Provide the [X, Y] coordinate of the cell's center where the given text is located.  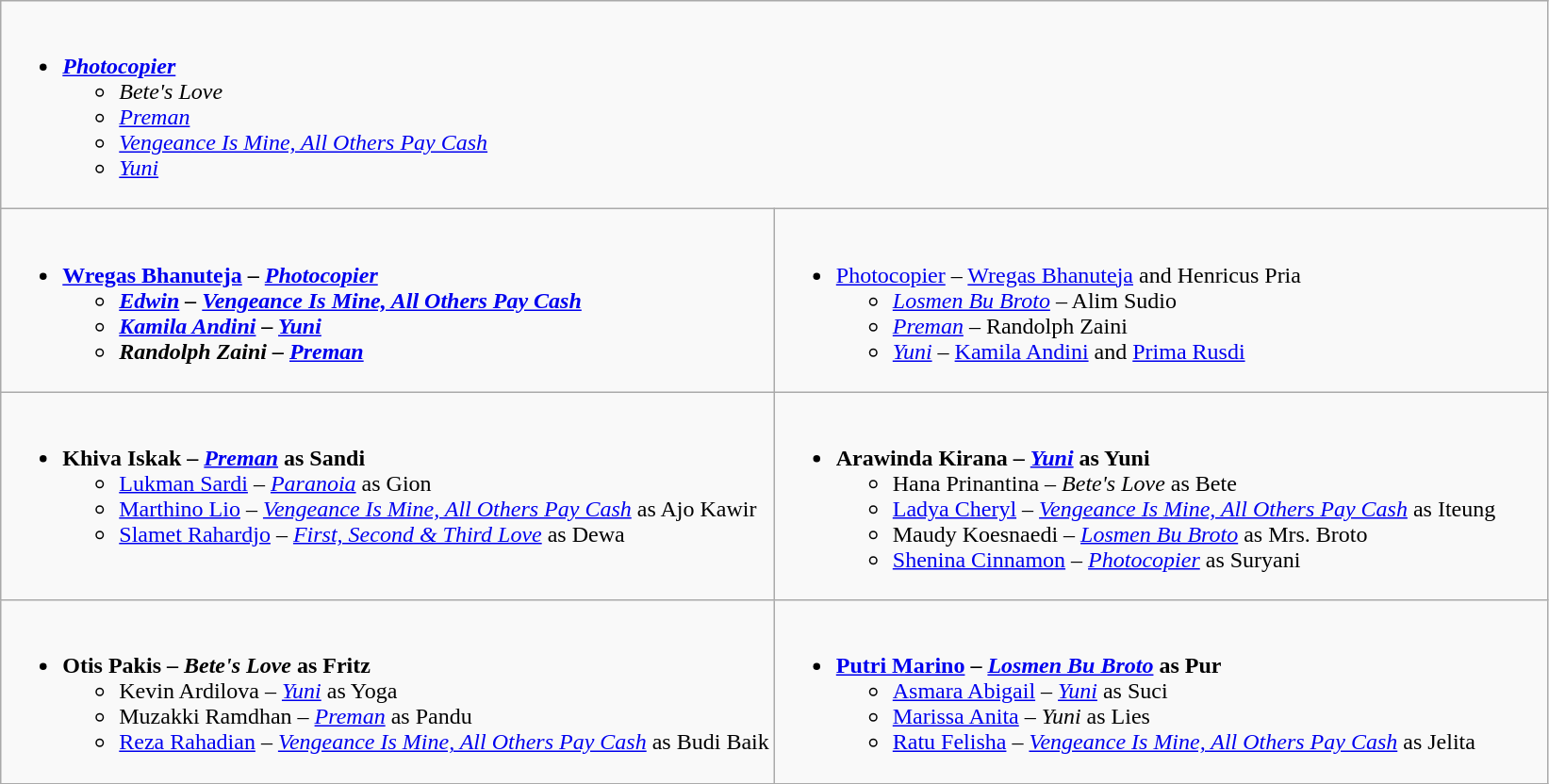
PhotocopierBete's LovePremanVengeance Is Mine, All Others Pay CashYuni [775, 106]
Photocopier – Wregas Bhanuteja and Henricus PriaLosmen Bu Broto – Alim SudioPreman – Randolph ZainiYuni – Kamila Andini and Prima Rusdi [1161, 301]
Wregas Bhanuteja – PhotocopierEdwin – Vengeance Is Mine, All Others Pay CashKamila Andini – YuniRandolph Zaini – Preman [387, 301]
